For the text-containing cell, return its midpoint in (x, y) coordinate format. 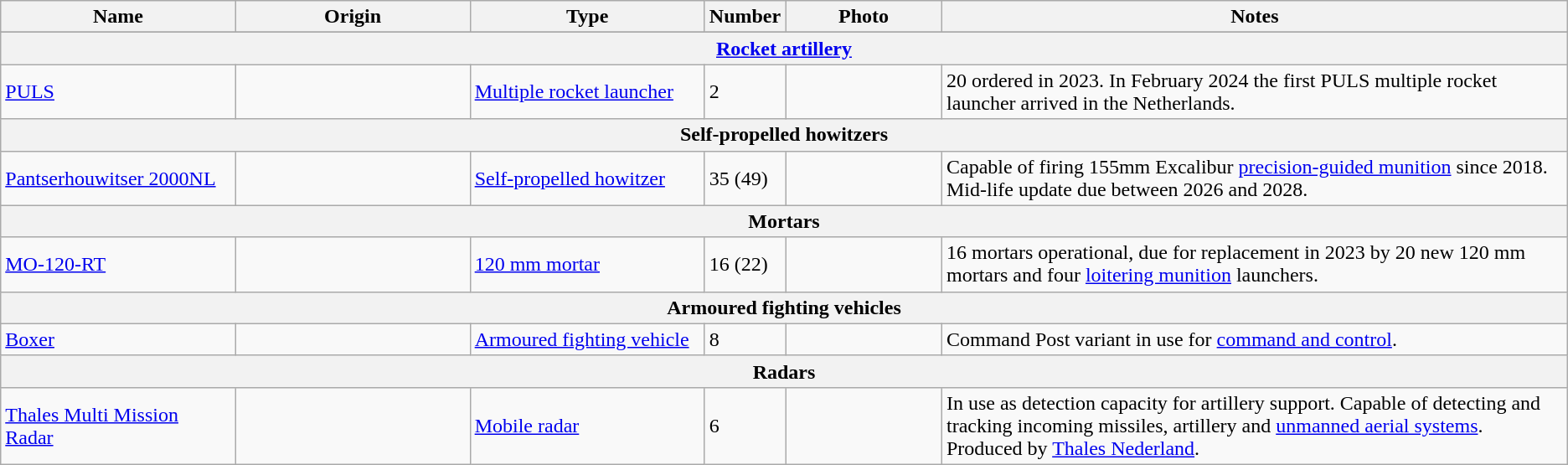
16 mortars operational, due for replacement in 2023 by 20 new 120 mm mortars and four loitering munition launchers. (1255, 265)
Capable of firing 155mm Excalibur precision-guided munition since 2018. Mid-life update due between 2026 and 2028. (1255, 178)
20 ordered in 2023. In February 2024 the first PULS multiple rocket launcher arrived in the Netherlands. (1255, 92)
Command Post variant in use for command and control. (1255, 339)
6 (745, 426)
Rocket artillery (784, 49)
Number (745, 17)
Mobile radar (587, 426)
Notes (1255, 17)
Type (587, 17)
35 (49) (745, 178)
2 (745, 92)
Boxer (118, 339)
120 mm mortar (587, 265)
Armoured fighting vehicle (587, 339)
MO-120-RT (118, 265)
Thales Multi Mission Radar (118, 426)
Photo (864, 17)
Pantserhouwitser 2000NL (118, 178)
Multiple rocket launcher (587, 92)
Self-propelled howitzer (587, 178)
Radars (784, 371)
Armoured fighting vehicles (784, 307)
Self-propelled howitzers (784, 135)
16 (22) (745, 265)
PULS (118, 92)
Mortars (784, 221)
8 (745, 339)
Origin (353, 17)
Name (118, 17)
